Detect which cell encompasses the target text, then output its (x, y) center coordinate. 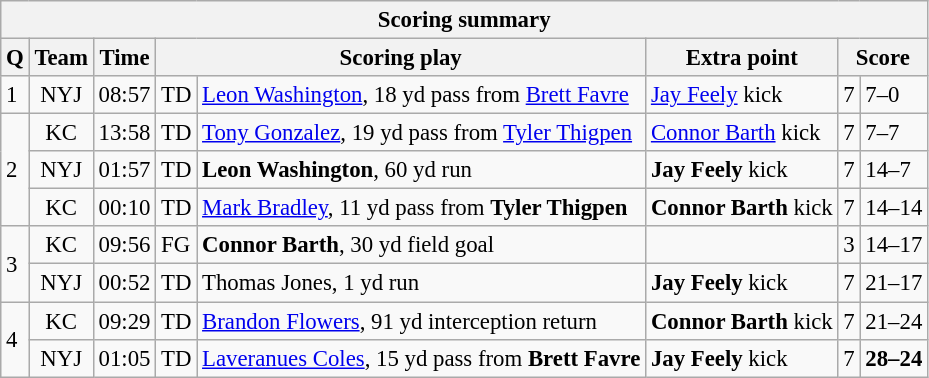
Leon Washington, 60 yd run (422, 170)
21–24 (894, 321)
Leon Washington, 18 yd pass from Brett Favre (422, 95)
14–14 (894, 208)
Connor Barth, 30 yd field goal (422, 245)
Q (15, 58)
1 (15, 95)
Score (883, 58)
Scoring summary (464, 20)
4 (15, 340)
7–7 (894, 133)
14–7 (894, 170)
Laveranues Coles, 15 yd pass from Brett Favre (422, 358)
01:57 (124, 170)
13:58 (124, 133)
00:52 (124, 283)
Extra point (742, 58)
Mark Bradley, 11 yd pass from Tyler Thigpen (422, 208)
Thomas Jones, 1 yd run (422, 283)
Tony Gonzalez, 19 yd pass from Tyler Thigpen (422, 133)
Brandon Flowers, 91 yd interception return (422, 321)
00:10 (124, 208)
01:05 (124, 358)
21–17 (894, 283)
09:56 (124, 245)
08:57 (124, 95)
Scoring play (401, 58)
14–17 (894, 245)
Team (61, 58)
09:29 (124, 321)
FG (176, 245)
2 (15, 170)
7–0 (894, 95)
Time (124, 58)
28–24 (894, 358)
